Output the (X, Y) coordinate of the center of the cell containing the given text.  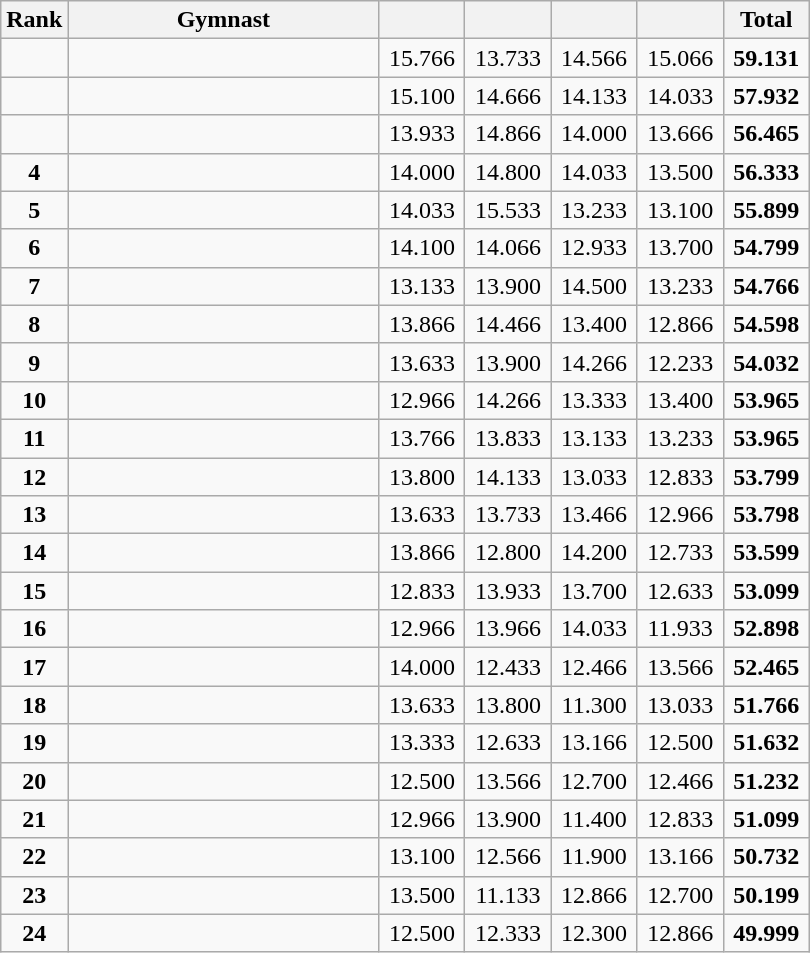
53.799 (766, 477)
14.866 (508, 134)
18 (34, 705)
Total (766, 20)
13.666 (680, 134)
52.898 (766, 629)
10 (34, 400)
14.066 (508, 248)
9 (34, 362)
6 (34, 248)
12.566 (508, 857)
13.766 (422, 438)
11.933 (680, 629)
11 (34, 438)
53.099 (766, 591)
12.933 (594, 248)
12.333 (508, 933)
15.533 (508, 210)
11.300 (594, 705)
22 (34, 857)
7 (34, 286)
23 (34, 895)
56.333 (766, 172)
14.566 (594, 58)
14.500 (594, 286)
55.899 (766, 210)
15.766 (422, 58)
24 (34, 933)
51.632 (766, 743)
14 (34, 553)
51.766 (766, 705)
57.932 (766, 96)
53.798 (766, 515)
53.599 (766, 553)
8 (34, 324)
13 (34, 515)
14.800 (508, 172)
14.666 (508, 96)
16 (34, 629)
5 (34, 210)
Gymnast (224, 20)
11.400 (594, 819)
51.232 (766, 781)
54.032 (766, 362)
56.465 (766, 134)
50.732 (766, 857)
15 (34, 591)
13.966 (508, 629)
51.099 (766, 819)
13.833 (508, 438)
12.433 (508, 667)
12.300 (594, 933)
15.100 (422, 96)
17 (34, 667)
54.598 (766, 324)
49.999 (766, 933)
12.800 (508, 553)
12 (34, 477)
19 (34, 743)
11.900 (594, 857)
54.766 (766, 286)
12.233 (680, 362)
50.199 (766, 895)
Rank (34, 20)
15.066 (680, 58)
21 (34, 819)
52.465 (766, 667)
54.799 (766, 248)
4 (34, 172)
59.131 (766, 58)
11.133 (508, 895)
14.466 (508, 324)
14.100 (422, 248)
20 (34, 781)
13.466 (594, 515)
14.200 (594, 553)
12.733 (680, 553)
